Search for the cell housing the specified text and yield its [X, Y] center coordinate. 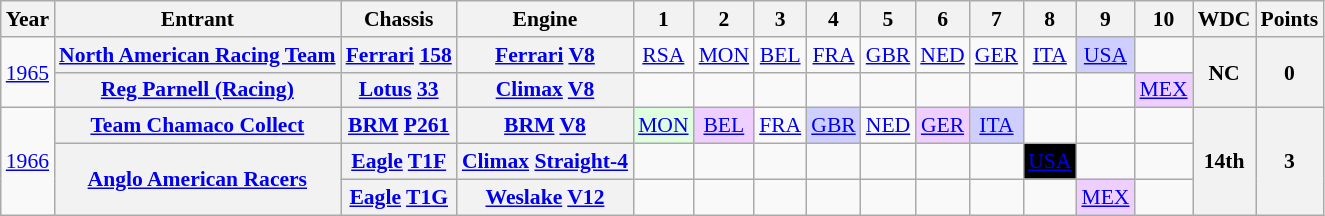
7 [996, 19]
Entrant [198, 19]
Year [28, 19]
14th [1224, 162]
North American Racing Team [198, 55]
1966 [28, 162]
WDC [1224, 19]
Lotus 33 [399, 90]
4 [834, 19]
2 [724, 19]
Chassis [399, 19]
RSA [664, 55]
Reg Parnell (Racing) [198, 90]
BRM V8 [545, 126]
Points [1290, 19]
Team Chamaco Collect [198, 126]
Anglo American Racers [198, 180]
Eagle T1F [399, 162]
Climax Straight-4 [545, 162]
NC [1224, 72]
1 [664, 19]
9 [1105, 19]
Ferrari 158 [399, 55]
10 [1164, 19]
0 [1290, 72]
1965 [28, 72]
5 [888, 19]
Engine [545, 19]
6 [942, 19]
Climax V8 [545, 90]
8 [1050, 19]
Ferrari V8 [545, 55]
Weslake V12 [545, 197]
BRM P261 [399, 126]
Eagle T1G [399, 197]
